Capture the cell that displays the provided text and extract its [X, Y] central coordinate. 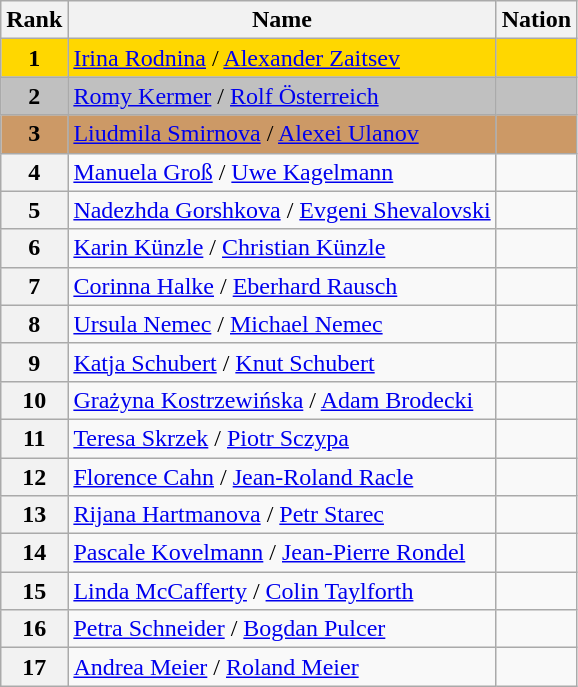
Petra Schneider / Bogdan Pulcer [282, 629]
Teresa Skrzek / Piotr Sczypa [282, 438]
2 [34, 96]
Nadezhda Gorshkova / Evgeni Shevalovski [282, 210]
7 [34, 286]
Irina Rodnina / Alexander Zaitsev [282, 58]
14 [34, 553]
6 [34, 248]
1 [34, 58]
Ursula Nemec / Michael Nemec [282, 324]
Rank [34, 20]
9 [34, 362]
8 [34, 324]
Linda McCafferty / Colin Taylforth [282, 591]
Nation [536, 20]
3 [34, 134]
Liudmila Smirnova / Alexei Ulanov [282, 134]
4 [34, 172]
Karin Künzle / Christian Künzle [282, 248]
10 [34, 400]
Andrea Meier / Roland Meier [282, 667]
Manuela Groß / Uwe Kagelmann [282, 172]
Corinna Halke / Eberhard Rausch [282, 286]
Pascale Kovelmann / Jean-Pierre Rondel [282, 553]
15 [34, 591]
Name [282, 20]
16 [34, 629]
Rijana Hartmanova / Petr Starec [282, 515]
13 [34, 515]
Katja Schubert / Knut Schubert [282, 362]
Romy Kermer / Rolf Österreich [282, 96]
12 [34, 477]
Florence Cahn / Jean-Roland Racle [282, 477]
5 [34, 210]
17 [34, 667]
Grażyna Kostrzewińska / Adam Brodecki [282, 400]
11 [34, 438]
